Return the (X, Y) coordinate for the center point of the cell that contains the specified text.  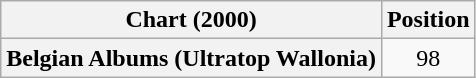
Position (428, 20)
Chart (2000) (192, 20)
98 (428, 58)
Belgian Albums (Ultratop Wallonia) (192, 58)
